Locate the cell with the specified text and output its (x, y) center coordinate. 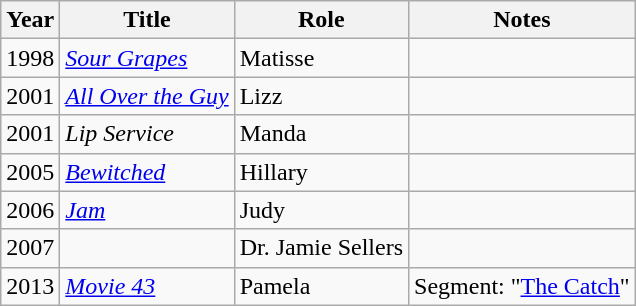
Dr. Jamie Sellers (321, 248)
All Over the Guy (147, 96)
Title (147, 20)
Segment: "The Catch" (522, 286)
Movie 43 (147, 286)
Lip Service (147, 134)
Bewitched (147, 172)
Year (30, 20)
2006 (30, 210)
Jam (147, 210)
1998 (30, 58)
Judy (321, 210)
Manda (321, 134)
Hillary (321, 172)
Notes (522, 20)
Pamela (321, 286)
2007 (30, 248)
2005 (30, 172)
2013 (30, 286)
Lizz (321, 96)
Sour Grapes (147, 58)
Role (321, 20)
Matisse (321, 58)
